Pinpoint the cell where the given text exists, returning its [x, y] midpoint coordinate. 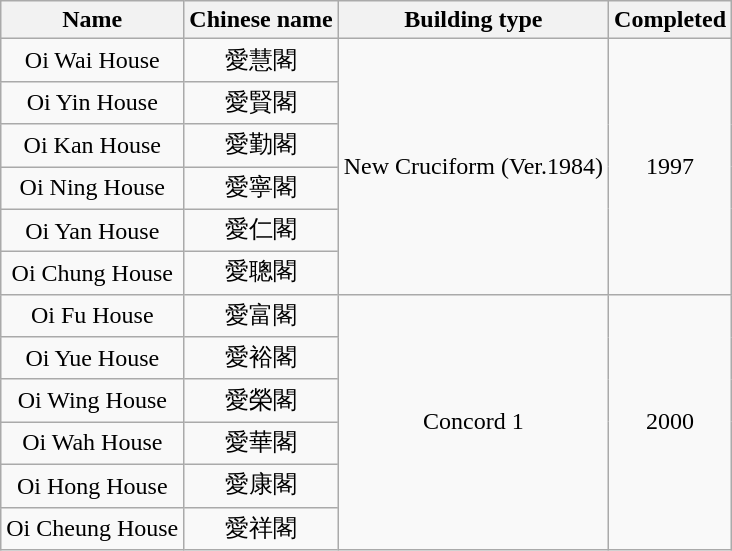
1997 [670, 166]
Oi Yue House [92, 358]
愛賢閣 [261, 102]
Oi Kan House [92, 146]
Oi Hong House [92, 486]
愛富閣 [261, 316]
Concord 1 [473, 422]
Oi Yan House [92, 230]
Oi Wai House [92, 60]
Building type [473, 20]
Oi Yin House [92, 102]
愛裕閣 [261, 358]
愛華閣 [261, 444]
Name [92, 20]
愛祥閣 [261, 528]
愛康閣 [261, 486]
愛仁閣 [261, 230]
愛慧閣 [261, 60]
Oi Wah House [92, 444]
2000 [670, 422]
Oi Wing House [92, 400]
New Cruciform (Ver.1984) [473, 166]
愛榮閣 [261, 400]
Oi Cheung House [92, 528]
Chinese name [261, 20]
Oi Chung House [92, 274]
Oi Ning House [92, 188]
Oi Fu House [92, 316]
愛聰閣 [261, 274]
愛勤閣 [261, 146]
愛寧閣 [261, 188]
Completed [670, 20]
